Locate the cell with the specified text and output its [X, Y] center coordinate. 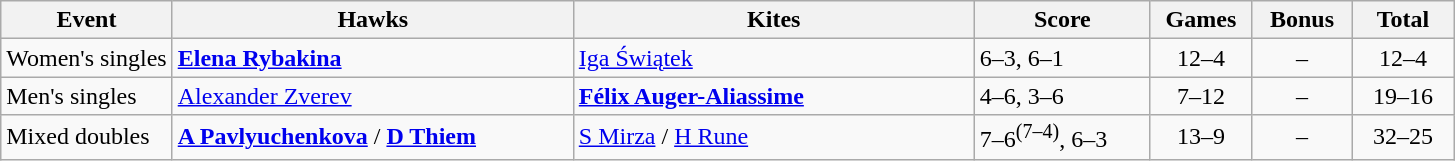
32–25 [1404, 138]
7–12 [1200, 96]
Bonus [1302, 20]
Alexander Zverev [372, 96]
Félix Auger-Aliassime [774, 96]
Women's singles [86, 58]
Hawks [372, 20]
Score [1062, 20]
Mixed doubles [86, 138]
Games [1200, 20]
Kites [774, 20]
13–9 [1200, 138]
S Mirza / H Rune [774, 138]
A Pavlyuchenkova / D Thiem [372, 138]
7–6(7–4), 6–3 [1062, 138]
Total [1404, 20]
Iga Świątek [774, 58]
Men's singles [86, 96]
Event [86, 20]
Elena Rybakina [372, 58]
19–16 [1404, 96]
4–6, 3–6 [1062, 96]
6–3, 6–1 [1062, 58]
